Return [x, y] of the center of cell containing provided text 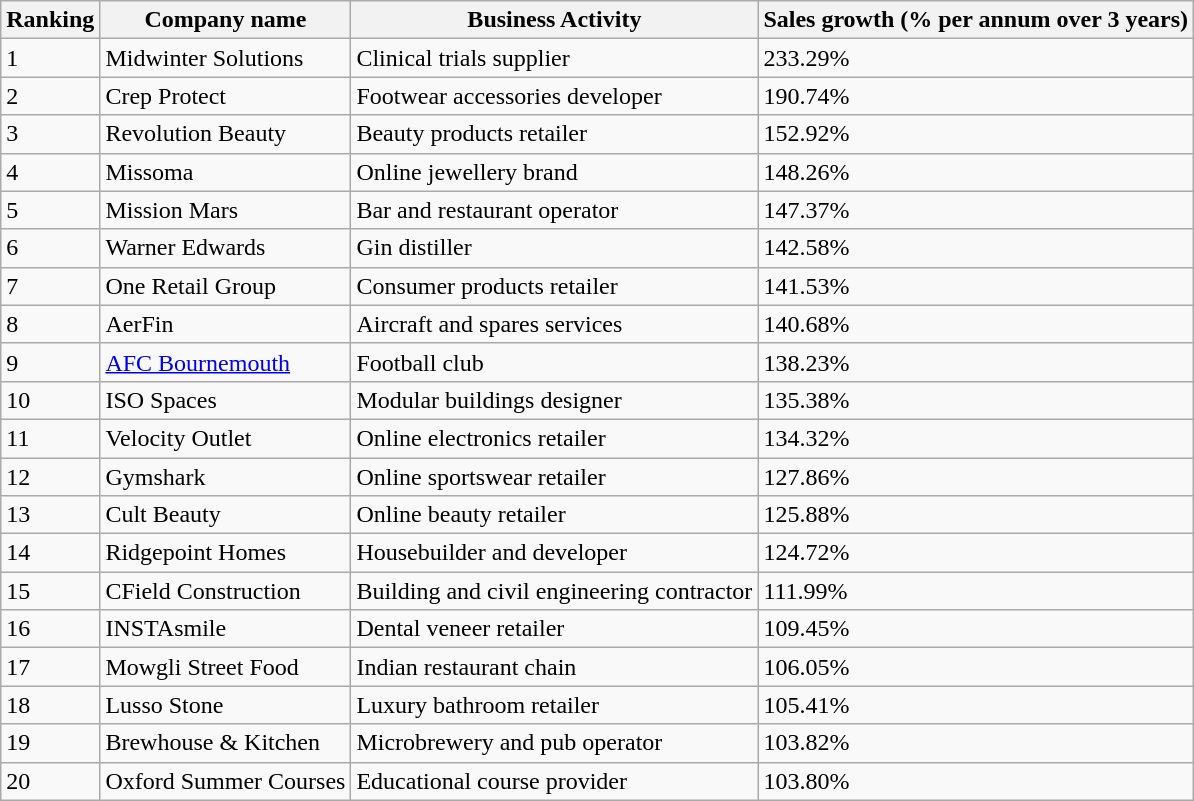
125.88% [976, 515]
Beauty products retailer [554, 134]
4 [50, 172]
109.45% [976, 629]
13 [50, 515]
Gymshark [226, 477]
Modular buildings designer [554, 400]
Business Activity [554, 20]
Brewhouse & Kitchen [226, 743]
103.82% [976, 743]
Football club [554, 362]
Missoma [226, 172]
Aircraft and spares services [554, 324]
INSTAsmile [226, 629]
Clinical trials supplier [554, 58]
9 [50, 362]
147.37% [976, 210]
141.53% [976, 286]
16 [50, 629]
8 [50, 324]
103.80% [976, 781]
138.23% [976, 362]
Mission Mars [226, 210]
6 [50, 248]
3 [50, 134]
111.99% [976, 591]
Online sportswear retailer [554, 477]
18 [50, 705]
Lusso Stone [226, 705]
20 [50, 781]
Online jewellery brand [554, 172]
Midwinter Solutions [226, 58]
CField Construction [226, 591]
Company name [226, 20]
ISO Spaces [226, 400]
Revolution Beauty [226, 134]
11 [50, 438]
2 [50, 96]
Footwear accessories developer [554, 96]
Ridgepoint Homes [226, 553]
5 [50, 210]
14 [50, 553]
AFC Bournemouth [226, 362]
190.74% [976, 96]
Warner Edwards [226, 248]
15 [50, 591]
Educational course provider [554, 781]
Microbrewery and pub operator [554, 743]
Online beauty retailer [554, 515]
Crep Protect [226, 96]
19 [50, 743]
10 [50, 400]
105.41% [976, 705]
135.38% [976, 400]
1 [50, 58]
Building and civil engineering contractor [554, 591]
134.32% [976, 438]
142.58% [976, 248]
106.05% [976, 667]
Consumer products retailer [554, 286]
233.29% [976, 58]
Oxford Summer Courses [226, 781]
Velocity Outlet [226, 438]
Sales growth (% per annum over 3 years) [976, 20]
Ranking [50, 20]
127.86% [976, 477]
Housebuilder and developer [554, 553]
140.68% [976, 324]
Bar and restaurant operator [554, 210]
148.26% [976, 172]
152.92% [976, 134]
7 [50, 286]
17 [50, 667]
12 [50, 477]
Online electronics retailer [554, 438]
Luxury bathroom retailer [554, 705]
Mowgli Street Food [226, 667]
One Retail Group [226, 286]
124.72% [976, 553]
AerFin [226, 324]
Cult Beauty [226, 515]
Dental veneer retailer [554, 629]
Indian restaurant chain [554, 667]
Gin distiller [554, 248]
